Output the [x, y] coordinate of the center of the cell containing the given text.  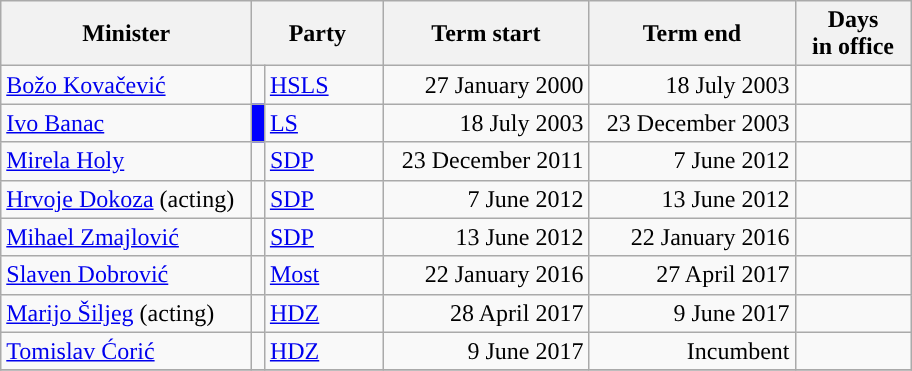
Marijo Šiljeg (acting) [126, 313]
Mirela Holy [126, 161]
27 January 2000 [486, 85]
Tomislav Ćorić [126, 351]
Term end [692, 34]
Days in office [853, 34]
Most [323, 275]
28 April 2017 [486, 313]
Incumbent [692, 351]
LS [323, 123]
Minister [126, 34]
HSLS [323, 85]
Party [318, 34]
23 December 2011 [486, 161]
23 December 2003 [692, 123]
Hrvoje Dokoza (acting) [126, 199]
Term start [486, 34]
Slaven Dobrović [126, 275]
Božo Kovačević [126, 85]
Mihael Zmajlović [126, 237]
27 April 2017 [692, 275]
Ivo Banac [126, 123]
